Pinpoint the cell where the given text exists, returning its [x, y] midpoint coordinate. 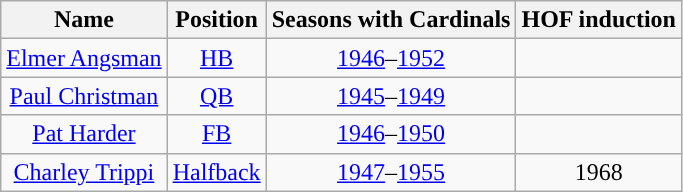
HOF induction [599, 20]
Halfback [216, 172]
Elmer Angsman [84, 58]
1946–1952 [391, 58]
Charley Trippi [84, 172]
HB [216, 58]
Pat Harder [84, 134]
Paul Christman [84, 96]
Name [84, 20]
1945–1949 [391, 96]
1947–1955 [391, 172]
Seasons with Cardinals [391, 20]
QB [216, 96]
FB [216, 134]
Position [216, 20]
1968 [599, 172]
1946–1950 [391, 134]
